Provide the (X, Y) coordinate of the cell's center where the given text is located.  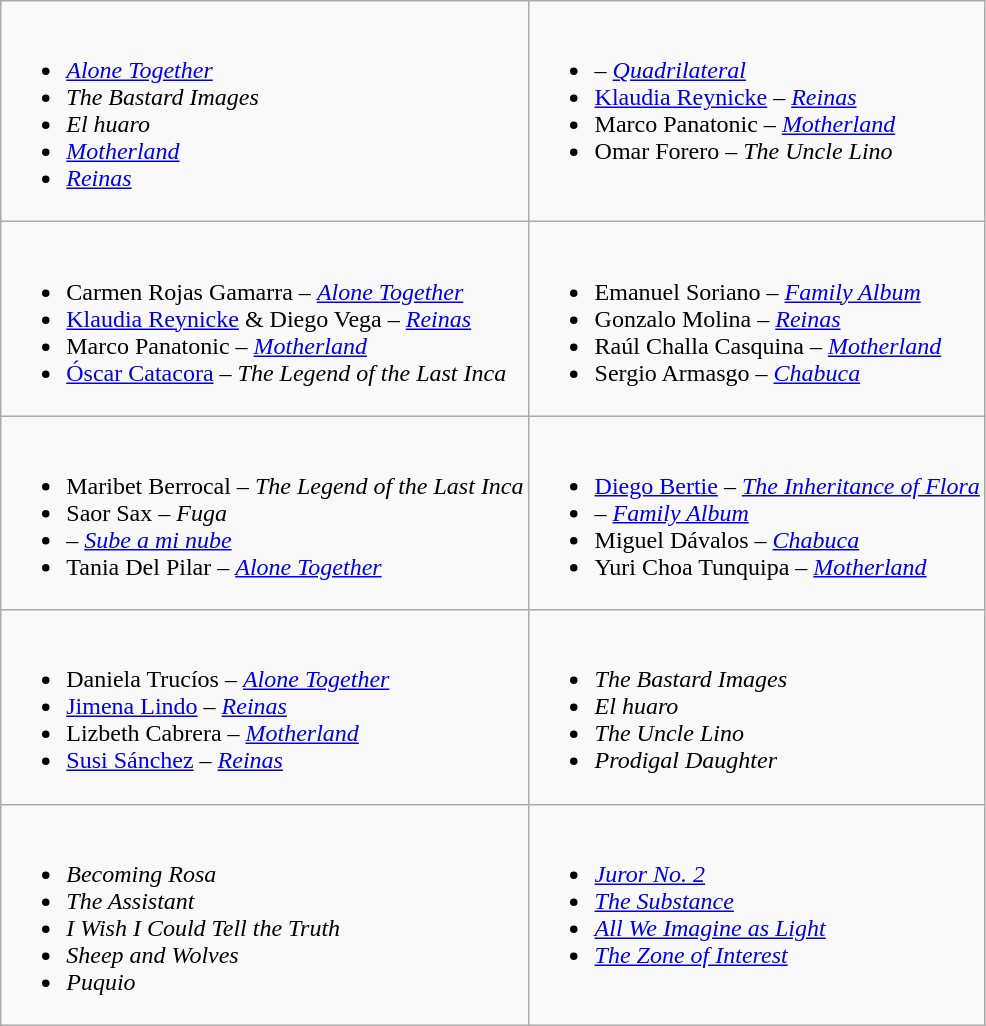
Becoming RosaThe AssistantI Wish I Could Tell the TruthSheep and WolvesPuquio (265, 914)
Juror No. 2The SubstanceAll We Imagine as LightThe Zone of Interest (757, 914)
Carmen Rojas Gamarra – Alone TogetherKlaudia Reynicke & Diego Vega – ReinasMarco Panatonic – MotherlandÓscar Catacora – The Legend of the Last Inca (265, 319)
Daniela Trucíos – Alone TogetherJimena Lindo – ReinasLizbeth Cabrera – MotherlandSusi Sánchez – Reinas (265, 707)
Maribet Berrocal – The Legend of the Last IncaSaor Sax – Fuga – Sube a mi nubeTania Del Pilar – Alone Together (265, 513)
Diego Bertie – The Inheritance of Flora – Family AlbumMiguel Dávalos – ChabucaYuri Choa Tunquipa – Motherland (757, 513)
Emanuel Soriano – Family AlbumGonzalo Molina – ReinasRaúl Challa Casquina – MotherlandSergio Armasgo – Chabuca (757, 319)
– QuadrilateralKlaudia Reynicke – ReinasMarco Panatonic – MotherlandOmar Forero – The Uncle Lino (757, 112)
Alone TogetherThe Bastard ImagesEl huaroMotherlandReinas (265, 112)
The Bastard ImagesEl huaroThe Uncle LinoProdigal Daughter (757, 707)
